Scan for the cell matching the given text and deliver its (x, y) coordinate at center. 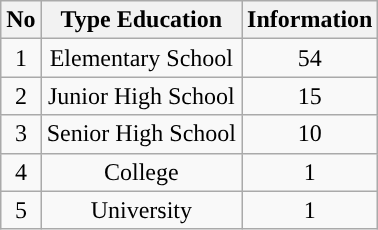
2 (21, 96)
University (141, 210)
10 (310, 134)
15 (310, 96)
4 (21, 172)
3 (21, 134)
College (141, 172)
No (21, 20)
54 (310, 58)
Junior High School (141, 96)
Elementary School (141, 58)
5 (21, 210)
Senior High School (141, 134)
Information (310, 20)
Type Education (141, 20)
